Scan for the cell matching the given text and deliver its [x, y] coordinate at center. 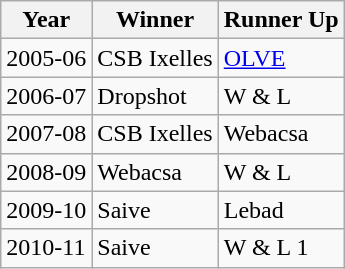
OLVE [281, 58]
2010-11 [46, 248]
2009-10 [46, 210]
Dropshot [155, 96]
Winner [155, 20]
2007-08 [46, 134]
Year [46, 20]
2005-06 [46, 58]
2006-07 [46, 96]
2008-09 [46, 172]
W & L 1 [281, 248]
Runner Up [281, 20]
Lebad [281, 210]
